Find where the given text appears and provide that cell's center as (x, y) coordinate. 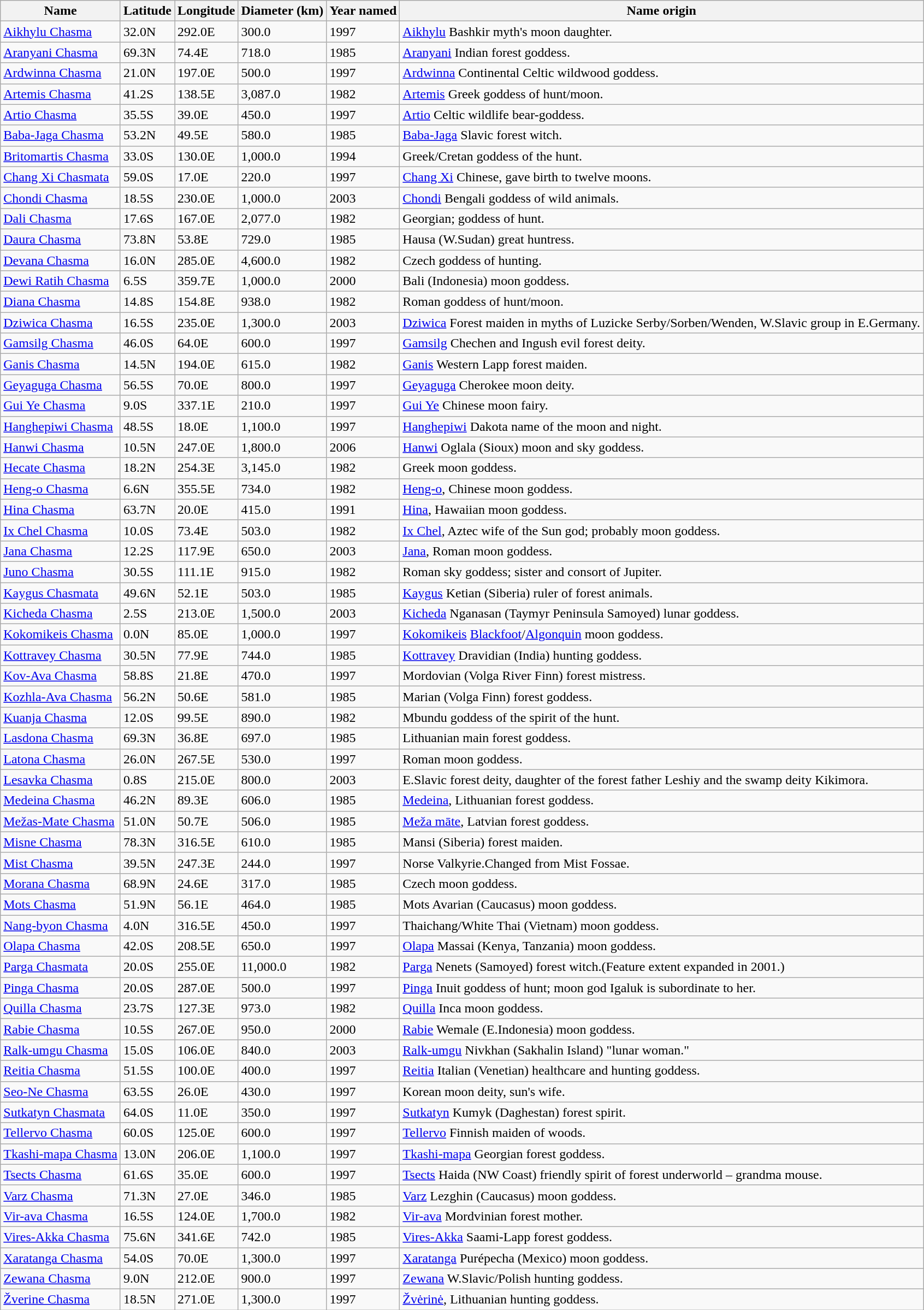
Heng-o Chasma (61, 489)
21.0N (147, 73)
Tkashi-mapa Georgian forest goddess. (662, 1154)
267.0E (206, 1029)
Gui Ye Chasma (61, 406)
24.6E (206, 884)
Tellervo Chasma (61, 1133)
Dziwica Forest maiden in myths of Luzicke Serby/Sorben/Wenden, W.Slavic group in E.Germany. (662, 323)
10.0S (147, 530)
400.0 (282, 1071)
2,077.0 (282, 218)
Aikhylu Chasma (61, 32)
Pinga Inuit goddess of hunt; moon god Igaluk is subordinate to her. (662, 988)
53.8E (206, 239)
337.1E (206, 406)
Chondi Chasma (61, 198)
52.1E (206, 592)
300.0 (282, 32)
Mots Chasma (61, 904)
Rabie Wemale (E.Indonesia) moon goddess. (662, 1029)
64.0E (206, 343)
2006 (363, 447)
99.5E (206, 718)
255.0E (206, 967)
26.0E (206, 1092)
Baba-Jaga Chasma (61, 135)
Britomartis Chasma (61, 156)
9.0N (147, 1279)
16.0N (147, 260)
317.0 (282, 884)
Tkashi-mapa Chasma (61, 1154)
Tellervo Finnish maiden of woods. (662, 1133)
73.8N (147, 239)
Lasdona Chasma (61, 738)
10.5N (147, 447)
59.0S (147, 177)
Medeina, Lithuanian forest goddess. (662, 801)
39.0E (206, 115)
Gamsilg Chechen and Ingush evil forest deity. (662, 343)
30.5N (147, 655)
Misne Chasma (61, 842)
64.0S (147, 1112)
1994 (363, 156)
33.0S (147, 156)
60.0S (147, 1133)
68.9N (147, 884)
75.6N (147, 1237)
359.7E (206, 281)
61.6S (147, 1175)
212.0E (206, 1279)
Marian (Volga Finn) forest goddess. (662, 697)
Ganis Chasma (61, 364)
Sutkatyn Kumyk (Daghestan) forest spirit. (662, 1112)
138.5E (206, 94)
Chang Xi Chinese, gave birth to twelve moons. (662, 177)
Jana, Roman moon goddess. (662, 551)
Greek moon goddess. (662, 468)
Mist Chasma (61, 863)
Ix Chel Chasma (61, 530)
Dziwica Chasma (61, 323)
Tsects Chasma (61, 1175)
3,145.0 (282, 468)
220.0 (282, 177)
56.2N (147, 697)
Dewi Ratih Chasma (61, 281)
11,000.0 (282, 967)
Seo-Ne Chasma (61, 1092)
580.0 (282, 135)
58.8S (147, 676)
35.5S (147, 115)
54.0S (147, 1258)
117.9E (206, 551)
Varz Lezghin (Caucasus) moon goddess. (662, 1195)
30.5S (147, 572)
53.2N (147, 135)
Hina, Hawaiian moon goddess. (662, 509)
Xaratanga Chasma (61, 1258)
77.9E (206, 655)
Year named (363, 11)
Vires-Akka Chasma (61, 1237)
10.5S (147, 1029)
Hina Chasma (61, 509)
Bali (Indonesia) moon goddess. (662, 281)
106.0E (206, 1050)
230.0E (206, 198)
Greek/Cretan goddess of the hunt. (662, 156)
247.3E (206, 863)
Name (61, 11)
Kottravey Dravidian (India) hunting goddess. (662, 655)
506.0 (282, 821)
6.6N (147, 489)
Georgian; goddess of hunt. (662, 218)
Chondi Bengali goddess of wild animals. (662, 198)
49.5E (206, 135)
Hecate Chasma (61, 468)
Juno Chasma (61, 572)
4,600.0 (282, 260)
41.2S (147, 94)
Sutkatyn Chasmata (61, 1112)
267.5E (206, 759)
206.0E (206, 1154)
Czech goddess of hunting. (662, 260)
17.6S (147, 218)
Quilla Chasma (61, 1009)
464.0 (282, 904)
35.0E (206, 1175)
Ralk-umgu Chasma (61, 1050)
271.0E (206, 1300)
Jana Chasma (61, 551)
167.0E (206, 218)
17.0E (206, 177)
718.0 (282, 52)
Mots Avarian (Caucasus) moon goddess. (662, 904)
Roman moon goddess. (662, 759)
292.0E (206, 32)
51.0N (147, 821)
Lesavka Chasma (61, 780)
Kokomikeis Chasma (61, 635)
85.0E (206, 635)
Hanghepiwi Chasma (61, 426)
89.3E (206, 801)
Ganis Western Lapp forest maiden. (662, 364)
Pinga Chasma (61, 988)
74.4E (206, 52)
Aranyani Indian forest goddess. (662, 52)
194.0E (206, 364)
900.0 (282, 1279)
Olapa Chasma (61, 946)
Latitude (147, 11)
63.7N (147, 509)
Ralk-umgu Nivkhan (Sakhalin Island) "lunar woman." (662, 1050)
1,700.0 (282, 1216)
1991 (363, 509)
15.0S (147, 1050)
Gui Ye Chinese moon fairy. (662, 406)
Longitude (206, 11)
Nang-byon Chasma (61, 926)
254.3E (206, 468)
Mežas-Mate Chasma (61, 821)
Gamsilg Chasma (61, 343)
Mordovian (Volga River Finn) forest mistress. (662, 676)
Thaichang/White Thai (Vietnam) moon goddess. (662, 926)
11.0E (206, 1112)
14.8S (147, 302)
Devana Chasma (61, 260)
6.5S (147, 281)
14.5N (147, 364)
697.0 (282, 738)
Parga Nenets (Samoyed) forest witch.(Feature extent expanded in 2001.) (662, 967)
208.5E (206, 946)
Kokomikeis Blackfoot/Algonquin moon goddess. (662, 635)
Kov-Ava Chasma (61, 676)
Artio Chasma (61, 115)
Kaygus Ketian (Siberia) ruler of forest animals. (662, 592)
210.0 (282, 406)
840.0 (282, 1050)
890.0 (282, 718)
9.0S (147, 406)
130.0E (206, 156)
63.5S (147, 1092)
Diameter (km) (282, 11)
235.0E (206, 323)
Reitia Chasma (61, 1071)
154.8E (206, 302)
Vir-ava Mordvinian forest mother. (662, 1216)
938.0 (282, 302)
56.5S (147, 385)
Roman sky goddess; sister and consort of Jupiter. (662, 572)
0.0N (147, 635)
Diana Chasma (61, 302)
Kottravey Chasma (61, 655)
Xaratanga Purépecha (Mexico) moon goddess. (662, 1258)
46.0S (147, 343)
4.0N (147, 926)
Rabie Chasma (61, 1029)
734.0 (282, 489)
Ix Chel, Aztec wife of the Sun god; probably moon goddess. (662, 530)
21.8E (206, 676)
Reitia Italian (Venetian) healthcare and hunting goddess. (662, 1071)
23.7S (147, 1009)
56.1E (206, 904)
Zewana Chasma (61, 1279)
Czech moon goddess. (662, 884)
Aikhylu Bashkir myth's moon daughter. (662, 32)
50.7E (206, 821)
Kaygus Chasmata (61, 592)
Geyaguga Cherokee moon deity. (662, 385)
Meža māte, Latvian forest goddess. (662, 821)
Name origin (662, 11)
285.0E (206, 260)
Daura Chasma (61, 239)
Artemis Chasma (61, 94)
46.2N (147, 801)
Kicheda Chasma (61, 614)
71.3N (147, 1195)
27.0E (206, 1195)
Tsects Haida (NW Coast) friendly spirit of forest underworld – grandma mouse. (662, 1175)
Roman goddess of hunt/moon. (662, 302)
Chang Xi Chasmata (61, 177)
78.3N (147, 842)
355.5E (206, 489)
606.0 (282, 801)
Kuanja Chasma (61, 718)
32.0N (147, 32)
346.0 (282, 1195)
247.0E (206, 447)
73.4E (206, 530)
51.9N (147, 904)
Heng-o, Chinese moon goddess. (662, 489)
742.0 (282, 1237)
Hanghepiwi Dakota name of the moon and night. (662, 426)
E.Slavic forest deity, daughter of the forest father Leshiy and the swamp deity Kikimora. (662, 780)
610.0 (282, 842)
100.0E (206, 1071)
42.0S (147, 946)
48.5S (147, 426)
Dali Chasma (61, 218)
0.8S (147, 780)
197.0E (206, 73)
124.0E (206, 1216)
49.6N (147, 592)
729.0 (282, 239)
18.0E (206, 426)
215.0E (206, 780)
287.0E (206, 988)
Vires-Akka Saami-Lapp forest goddess. (662, 1237)
18.5N (147, 1300)
50.6E (206, 697)
Geyaguga Chasma (61, 385)
Medeina Chasma (61, 801)
36.8E (206, 738)
Hanwi Chasma (61, 447)
111.1E (206, 572)
Mansi (Siberia) forest maiden. (662, 842)
Baba-Jaga Slavic forest witch. (662, 135)
Lithuanian main forest goddess. (662, 738)
973.0 (282, 1009)
Hausa (W.Sudan) great huntress. (662, 239)
20.0E (206, 509)
Ardwinna Continental Celtic wildwood goddess. (662, 73)
Norse Valkyrie.Changed from Mist Fossae. (662, 863)
13.0N (147, 1154)
Vir-ava Chasma (61, 1216)
18.2N (147, 468)
12.2S (147, 551)
51.5S (147, 1071)
530.0 (282, 759)
1,500.0 (282, 614)
Quilla Inca moon goddess. (662, 1009)
1,800.0 (282, 447)
Žvėrinė, Lithuanian hunting goddess. (662, 1300)
470.0 (282, 676)
Varz Chasma (61, 1195)
341.6E (206, 1237)
Artemis Greek goddess of hunt/moon. (662, 94)
Kicheda Nganasan (Taymyr Peninsula Samoyed) lunar goddess. (662, 614)
Žverine Chasma (61, 1300)
Latona Chasma (61, 759)
12.0S (147, 718)
Olapa Massai (Kenya, Tanzania) moon goddess. (662, 946)
Korean moon deity, sun's wife. (662, 1092)
Morana Chasma (61, 884)
18.5S (147, 198)
915.0 (282, 572)
744.0 (282, 655)
26.0N (147, 759)
3,087.0 (282, 94)
Parga Chasmata (61, 967)
Aranyani Chasma (61, 52)
Artio Celtic wildlife bear-goddess. (662, 115)
213.0E (206, 614)
Hanwi Oglala (Sioux) moon and sky goddess. (662, 447)
Kozhla-Ava Chasma (61, 697)
415.0 (282, 509)
350.0 (282, 1112)
430.0 (282, 1092)
127.3E (206, 1009)
581.0 (282, 697)
950.0 (282, 1029)
615.0 (282, 364)
244.0 (282, 863)
2.5S (147, 614)
Mbundu goddess of the spirit of the hunt. (662, 718)
Ardwinna Chasma (61, 73)
Zewana W.Slavic/Polish hunting goddess. (662, 1279)
125.0E (206, 1133)
39.5N (147, 863)
